Provide the (x, y) coordinate of the cell's center where the given text is located.  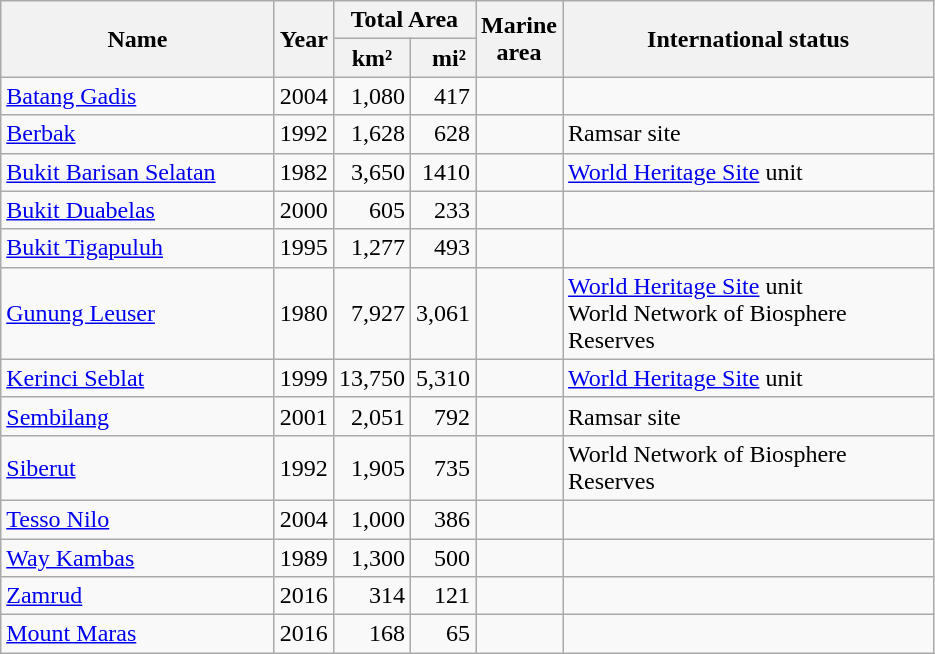
500 (442, 557)
Bukit Duabelas (138, 210)
65 (442, 634)
1,628 (372, 134)
Total Area (404, 20)
Bukit Tigapuluh (138, 248)
7,927 (372, 313)
Bukit Barisan Selatan (138, 172)
World Network of Biosphere Reserves (748, 468)
Kerinci Seblat (138, 378)
792 (442, 416)
Mount Maras (138, 634)
1995 (304, 248)
1,080 (372, 96)
3,650 (372, 172)
628 (442, 134)
1,000 (372, 519)
Name (138, 39)
Year (304, 39)
International status (748, 39)
2000 (304, 210)
121 (442, 596)
1999 (304, 378)
Sembilang (138, 416)
Batang Gadis (138, 96)
314 (372, 596)
168 (372, 634)
1982 (304, 172)
1,277 (372, 248)
2001 (304, 416)
mi² (442, 58)
Siberut (138, 468)
1,300 (372, 557)
Berbak (138, 134)
233 (442, 210)
1989 (304, 557)
km² (372, 58)
Zamrud (138, 596)
Way Kambas (138, 557)
493 (442, 248)
World Heritage Site unitWorld Network of Biosphere Reserves (748, 313)
Marine area (520, 39)
417 (442, 96)
5,310 (442, 378)
1410 (442, 172)
1980 (304, 313)
386 (442, 519)
3,061 (442, 313)
735 (442, 468)
605 (372, 210)
13,750 (372, 378)
Gunung Leuser (138, 313)
1,905 (372, 468)
2,051 (372, 416)
Tesso Nilo (138, 519)
